Provide the [X, Y] coordinate of the cell's center where the given text is located.  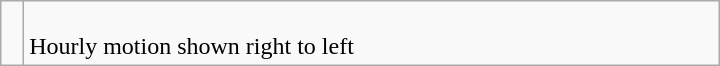
Hourly motion shown right to left [372, 34]
